Provide the [x, y] coordinate of the cell's center where the given text is located.  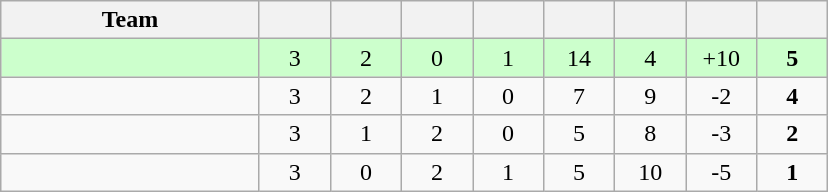
8 [650, 134]
-2 [722, 96]
7 [580, 96]
9 [650, 96]
+10 [722, 58]
14 [580, 58]
-3 [722, 134]
Team [130, 20]
10 [650, 172]
-5 [722, 172]
